Search for the cell housing the specified text and yield its (x, y) center coordinate. 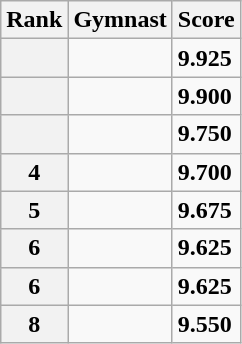
9.675 (206, 210)
Score (206, 20)
9.550 (206, 324)
Gymnast (120, 20)
9.925 (206, 58)
5 (34, 210)
9.750 (206, 134)
8 (34, 324)
4 (34, 172)
9.900 (206, 96)
9.700 (206, 172)
Rank (34, 20)
